Locate the cell with the specified text and output its [x, y] center coordinate. 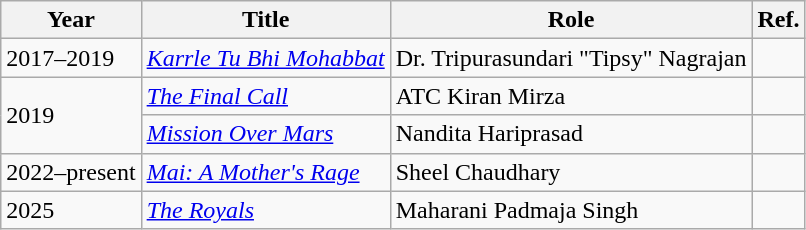
2019 [71, 115]
Year [71, 20]
The Royals [266, 210]
Mission Over Mars [266, 134]
Karrle Tu Bhi Mohabbat [266, 58]
Sheel Chaudhary [571, 172]
Dr. Tripurasundari "Tipsy" Nagrajan [571, 58]
Nandita Hariprasad [571, 134]
2022–present [71, 172]
Ref. [778, 20]
The Final Call [266, 96]
Role [571, 20]
Mai: A Mother's Rage [266, 172]
Title [266, 20]
2025 [71, 210]
Maharani Padmaja Singh [571, 210]
2017–2019 [71, 58]
ATC Kiran Mirza [571, 96]
